From the cell containing the given text, extract its center point as (X, Y) coordinate. 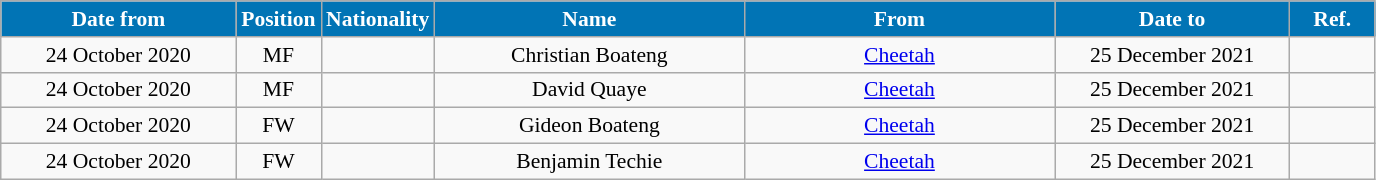
Christian Boateng (589, 55)
Gideon Boateng (589, 126)
From (899, 19)
Benjamin Techie (589, 162)
David Quaye (589, 90)
Ref. (1332, 19)
Date to (1172, 19)
Name (589, 19)
Date from (118, 19)
Nationality (378, 19)
Position (278, 19)
